From the cell containing the given text, extract its center point as [X, Y] coordinate. 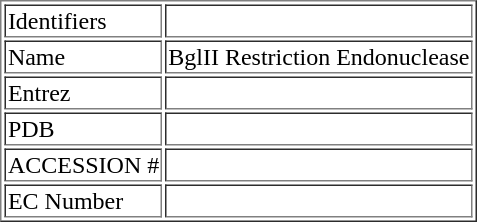
BglII Restriction Endonuclease [318, 56]
Entrez [84, 92]
PDB [84, 128]
EC Number [84, 200]
Name [84, 56]
ACCESSION # [84, 164]
Identifiers [84, 20]
